Return the (x, y) coordinate for the center point of the cell that contains the specified text.  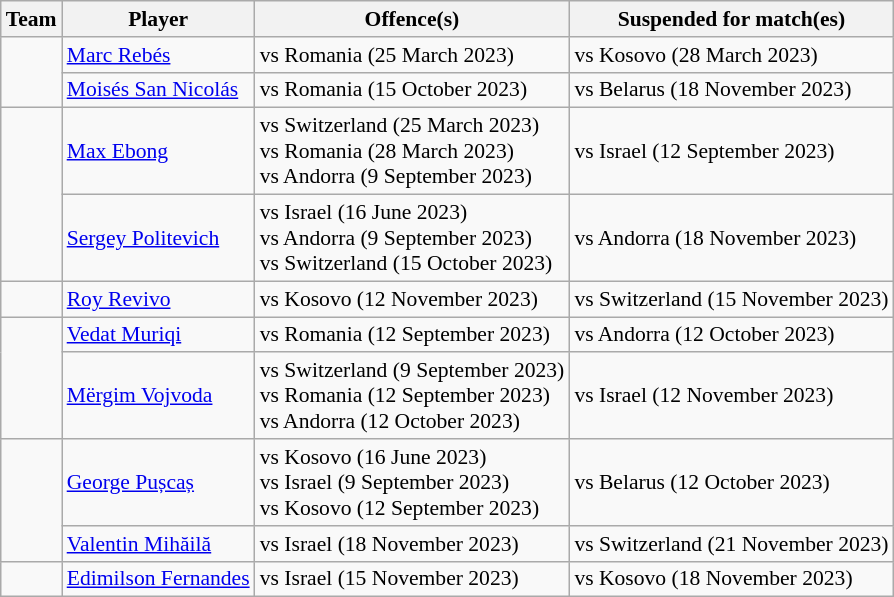
vs Kosovo (12 November 2023) (412, 299)
vs Switzerland (15 November 2023) (731, 299)
vs Israel (15 November 2023) (412, 579)
Suspended for match(es) (731, 19)
vs Israel (18 November 2023) (412, 544)
vs Israel (16 June 2023) vs Andorra (9 September 2023) vs Switzerland (15 October 2023) (412, 238)
vs Kosovo (16 June 2023) vs Israel (9 September 2023) vs Kosovo (12 September 2023) (412, 482)
vs Romania (25 March 2023) (412, 55)
Vedat Muriqi (158, 335)
vs Belarus (12 October 2023) (731, 482)
vs Switzerland (25 March 2023) vs Romania (28 March 2023) vs Andorra (9 September 2023) (412, 152)
vs Israel (12 September 2023) (731, 152)
Edimilson Fernandes (158, 579)
vs Kosovo (18 November 2023) (731, 579)
vs Andorra (12 October 2023) (731, 335)
vs Belarus (18 November 2023) (731, 90)
Valentin Mihăilă (158, 544)
vs Israel (12 November 2023) (731, 396)
vs Switzerland (21 November 2023) (731, 544)
Sergey Politevich (158, 238)
vs Kosovo (28 March 2023) (731, 55)
Roy Revivo (158, 299)
Offence(s) (412, 19)
Mërgim Vojvoda (158, 396)
Team (32, 19)
vs Romania (12 September 2023) (412, 335)
vs Andorra (18 November 2023) (731, 238)
vs Switzerland (9 September 2023) vs Romania (12 September 2023) vs Andorra (12 October 2023) (412, 396)
Max Ebong (158, 152)
Moisés San Nicolás (158, 90)
Marc Rebés (158, 55)
George Pușcaș (158, 482)
vs Romania (15 October 2023) (412, 90)
Player (158, 19)
